Return the [X, Y] coordinate for the center point of the cell that contains the specified text.  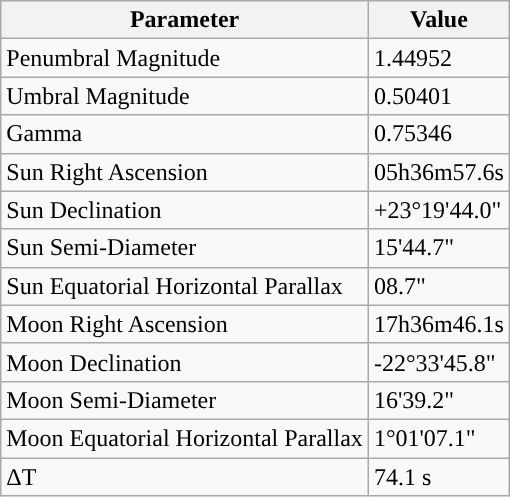
Moon Equatorial Horizontal Parallax [185, 438]
Umbral Magnitude [185, 96]
17h36m46.1s [438, 324]
15'44.7" [438, 248]
-22°33'45.8" [438, 362]
Sun Right Ascension [185, 172]
Moon Declination [185, 362]
1°01'07.1" [438, 438]
Penumbral Magnitude [185, 58]
Sun Equatorial Horizontal Parallax [185, 286]
Moon Right Ascension [185, 324]
Moon Semi-Diameter [185, 400]
0.50401 [438, 96]
74.1 s [438, 477]
Sun Semi-Diameter [185, 248]
Gamma [185, 134]
1.44952 [438, 58]
+23°19'44.0" [438, 210]
0.75346 [438, 134]
05h36m57.6s [438, 172]
Sun Declination [185, 210]
Value [438, 20]
16'39.2" [438, 400]
ΔT [185, 477]
08.7" [438, 286]
Parameter [185, 20]
